Determine the [X, Y] coordinate at the center of the cell enclosing the given text.  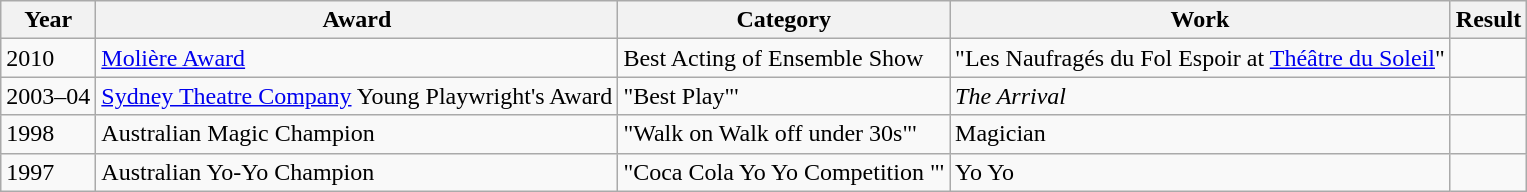
"Les Naufragés du Fol Espoir at Théâtre du Soleil" [1200, 58]
1998 [48, 134]
Best Acting of Ensemble Show [784, 58]
Sydney Theatre Company Young Playwright's Award [357, 96]
Yo Yo [1200, 172]
Australian Yo-Yo Champion [357, 172]
The Arrival [1200, 96]
Award [357, 20]
Category [784, 20]
Australian Magic Champion [357, 134]
1997 [48, 172]
Magician [1200, 134]
Work [1200, 20]
"Coca Cola Yo Yo Competition "' [784, 172]
2010 [48, 58]
Year [48, 20]
"Walk on Walk off under 30s"' [784, 134]
"Best Play"' [784, 96]
Molière Award [357, 58]
2003–04 [48, 96]
Result [1488, 20]
